Identify which cell holds the provided text, then report its (X, Y) central coordinate. 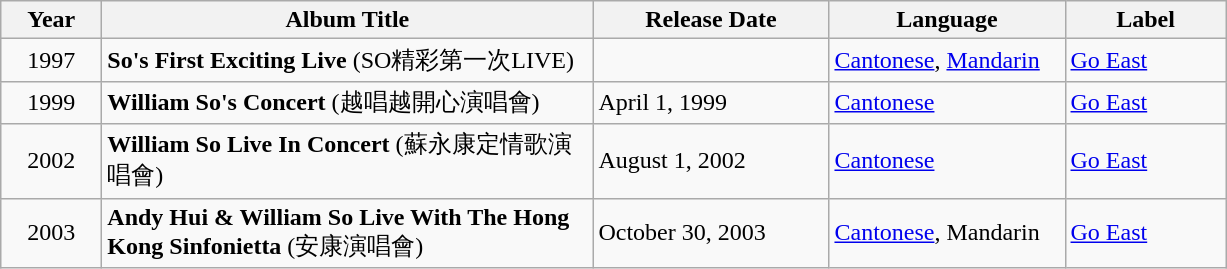
Year (52, 20)
Album Title (348, 20)
1999 (52, 102)
William So Live In Concert (蘇永康定情歌演唱會) (348, 161)
2002 (52, 161)
Language (947, 20)
William So's Concert (越唱越開心演唱會) (348, 102)
October 30, 2003 (711, 233)
2003 (52, 233)
August 1, 2002 (711, 161)
Andy Hui & William So Live With The Hong Kong Sinfonietta (安康演唱會) (348, 233)
1997 (52, 60)
Release Date (711, 20)
So's First Exciting Live (SO精彩第一次LIVE) (348, 60)
April 1, 1999 (711, 102)
Label (1146, 20)
